Return (x, y) of the center of cell containing provided text 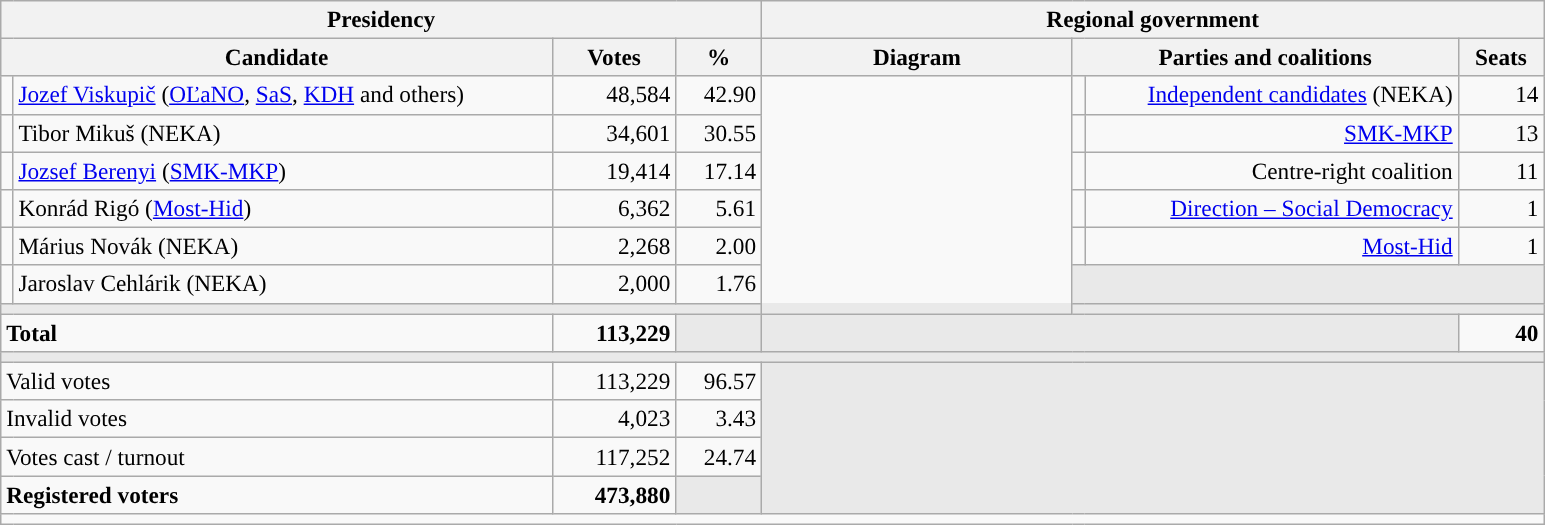
Votes (614, 57)
SMK-MKP (1272, 133)
14 (1501, 95)
13 (1501, 133)
2,268 (614, 246)
Most-Hid (1272, 246)
4,023 (614, 419)
19,414 (614, 170)
Parties and coalitions (1265, 57)
2.00 (719, 246)
Registered voters (277, 494)
Seats (1501, 57)
Jaroslav Cehlárik (NEKA) (282, 284)
3.43 (719, 419)
24.74 (719, 456)
40 (1501, 332)
30.55 (719, 133)
Direction – Social Democracy (1272, 208)
473,880 (614, 494)
Jozsef Berenyi (SMK-MKP) (282, 170)
Independent candidates (NEKA) (1272, 95)
96.57 (719, 381)
Tibor Mikuš (NEKA) (282, 133)
Márius Novák (NEKA) (282, 246)
117,252 (614, 456)
42.90 (719, 95)
Presidency (382, 19)
Regional government (1153, 19)
Invalid votes (277, 419)
Total (277, 332)
34,601 (614, 133)
11 (1501, 170)
48,584 (614, 95)
Valid votes (277, 381)
2,000 (614, 284)
Diagram (918, 57)
1.76 (719, 284)
6,362 (614, 208)
% (719, 57)
Centre-right coalition (1272, 170)
Candidate (277, 57)
Votes cast / turnout (277, 456)
Jozef Viskupič (OĽaNO, SaS, KDH and others) (282, 95)
5.61 (719, 208)
17.14 (719, 170)
Konrád Rigó (Most-Hid) (282, 208)
